Output the (X, Y) coordinate of the center of the cell containing the given text.  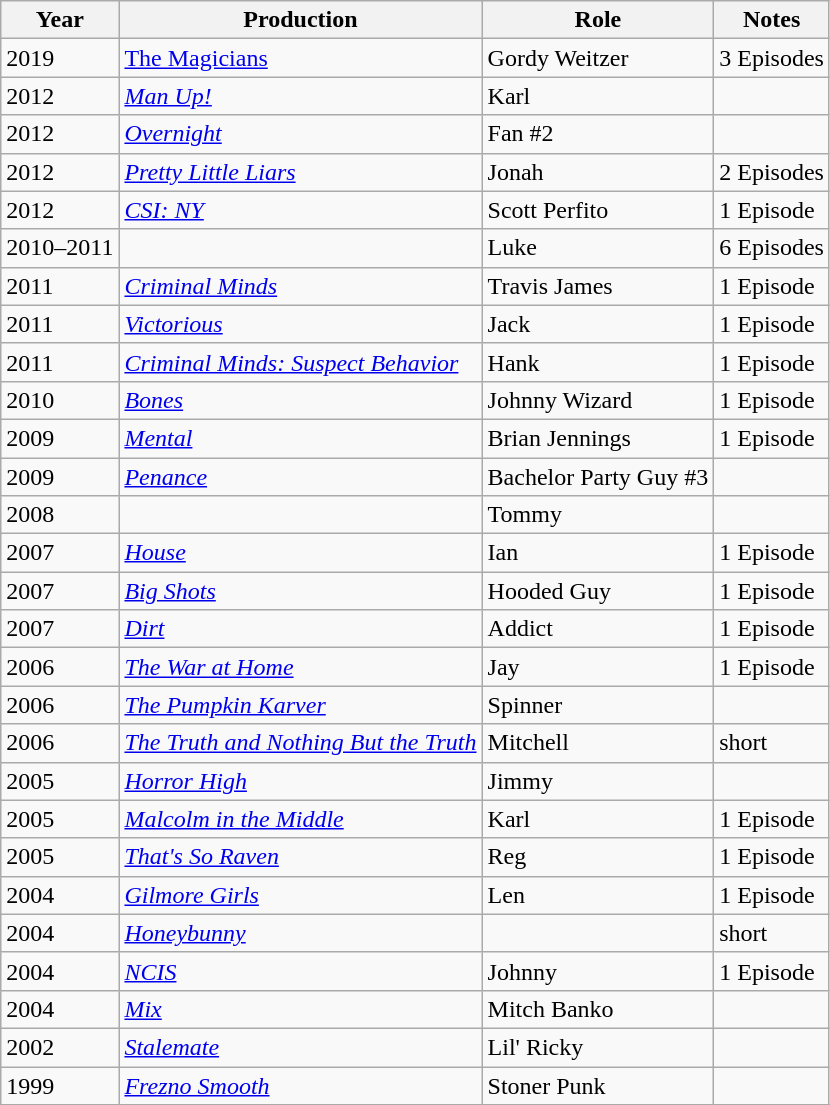
2019 (60, 58)
Gilmore Girls (300, 895)
Ian (598, 553)
2008 (60, 515)
3 Episodes (772, 58)
Luke (598, 248)
Stoner Punk (598, 1085)
Jimmy (598, 781)
Mitchell (598, 743)
Malcolm in the Middle (300, 819)
Honeybunny (300, 933)
Hooded Guy (598, 591)
Dirt (300, 629)
Notes (772, 20)
Man Up! (300, 96)
Jack (598, 324)
Hank (598, 362)
Bones (300, 400)
Tommy (598, 515)
Jonah (598, 172)
Fan #2 (598, 134)
6 Episodes (772, 248)
Mix (300, 1009)
The War at Home (300, 667)
Big Shots (300, 591)
Addict (598, 629)
Horror High (300, 781)
Johnny Wizard (598, 400)
CSI: NY (300, 210)
2 Episodes (772, 172)
Criminal Minds (300, 286)
Spinner (598, 705)
2002 (60, 1047)
Overnight (300, 134)
Johnny (598, 971)
Scott Perfito (598, 210)
NCIS (300, 971)
2010–2011 (60, 248)
The Truth and Nothing But the Truth (300, 743)
Len (598, 895)
Bachelor Party Guy #3 (598, 477)
Stalemate (300, 1047)
2010 (60, 400)
Travis James (598, 286)
House (300, 553)
Jay (598, 667)
Pretty Little Liars (300, 172)
Reg (598, 857)
The Magicians (300, 58)
Criminal Minds: Suspect Behavior (300, 362)
Gordy Weitzer (598, 58)
Victorious (300, 324)
Lil' Ricky (598, 1047)
Frezno Smooth (300, 1085)
Role (598, 20)
Penance (300, 477)
1999 (60, 1085)
Production (300, 20)
The Pumpkin Karver (300, 705)
Mitch Banko (598, 1009)
That's So Raven (300, 857)
Year (60, 20)
Mental (300, 438)
Brian Jennings (598, 438)
